Determine the (x, y) coordinate at the center of the cell enclosing the given text.  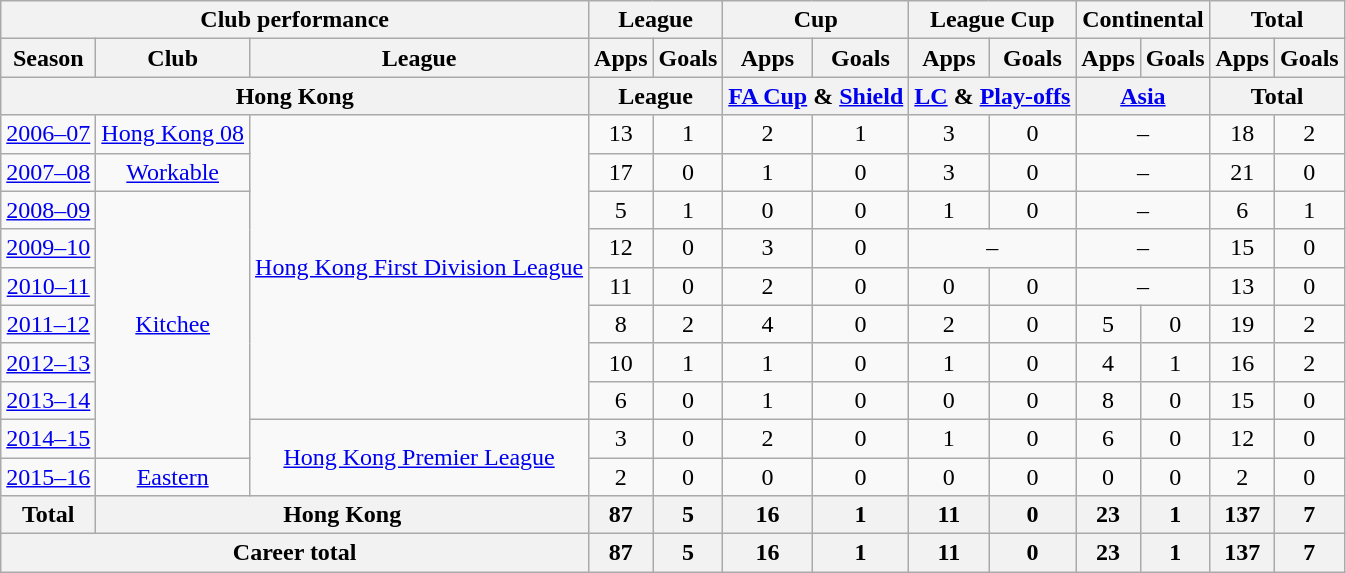
Asia (1143, 96)
Hong Kong First Division League (420, 267)
2015–16 (48, 477)
2014–15 (48, 438)
LC & Play-offs (992, 96)
2006–07 (48, 134)
21 (1242, 172)
10 (621, 362)
Workable (173, 172)
Club performance (295, 20)
Career total (295, 553)
FA Cup & Shield (816, 96)
2012–13 (48, 362)
League Cup (992, 20)
2013–14 (48, 400)
Hong Kong 08 (173, 134)
19 (1242, 324)
Season (48, 58)
Continental (1143, 20)
Hong Kong Premier League (420, 457)
2009–10 (48, 248)
17 (621, 172)
Kitchee (173, 324)
2008–09 (48, 210)
Club (173, 58)
2011–12 (48, 324)
2007–08 (48, 172)
18 (1242, 134)
Cup (816, 20)
Eastern (173, 477)
2010–11 (48, 286)
